Scan for the cell matching the given text and deliver its (X, Y) coordinate at center. 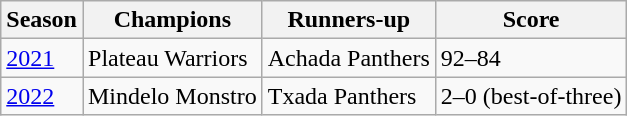
Season (42, 20)
Runners-up (348, 20)
2021 (42, 58)
Mindelo Monstro (172, 96)
Txada Panthers (348, 96)
Score (531, 20)
92–84 (531, 58)
2–0 (best-of-three) (531, 96)
Achada Panthers (348, 58)
2022 (42, 96)
Plateau Warriors (172, 58)
Champions (172, 20)
